Return the (X, Y) coordinate for the center point of the cell that contains the specified text.  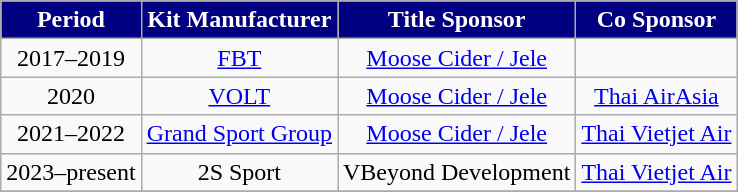
VOLT (239, 96)
Period (71, 20)
FBT (239, 58)
2023–present (71, 172)
Grand Sport Group (239, 134)
Kit Manufacturer (239, 20)
2021–2022 (71, 134)
Co Sponsor (656, 20)
2017–2019 (71, 58)
VBeyond Development (457, 172)
Thai AirAsia (656, 96)
2S Sport (239, 172)
Title Sponsor (457, 20)
2020 (71, 96)
